Determine the (x, y) coordinate at the center of the cell enclosing the given text.  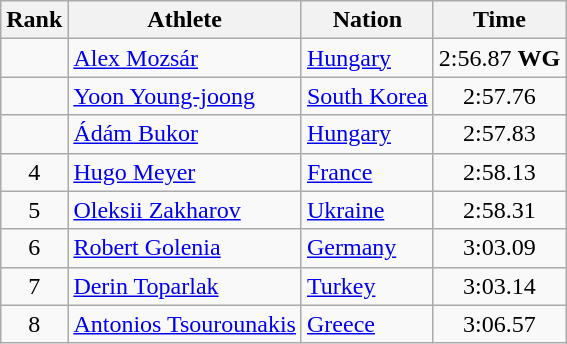
Athlete (185, 20)
Turkey (367, 286)
Robert Golenia (185, 248)
Time (499, 20)
6 (34, 248)
5 (34, 210)
Alex Mozsár (185, 58)
Oleksii Zakharov (185, 210)
2:57.83 (499, 134)
Derin Toparlak (185, 286)
3:03.14 (499, 286)
Ukraine (367, 210)
Greece (367, 324)
2:57.76 (499, 96)
Nation (367, 20)
7 (34, 286)
2:58.13 (499, 172)
3:06.57 (499, 324)
Yoon Young-joong (185, 96)
Antonios Tsourounakis (185, 324)
Ádám Bukor (185, 134)
Germany (367, 248)
Hugo Meyer (185, 172)
2:58.31 (499, 210)
3:03.09 (499, 248)
8 (34, 324)
4 (34, 172)
South Korea (367, 96)
Rank (34, 20)
2:56.87 WG (499, 58)
France (367, 172)
